Find where the given text appears and provide that cell's center as [x, y] coordinate. 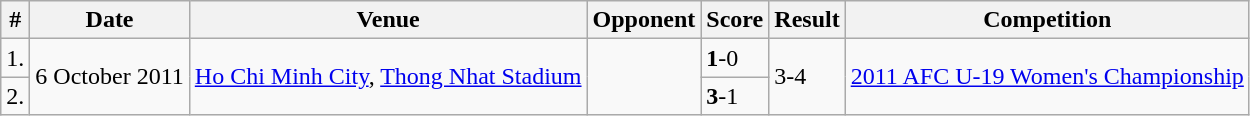
6 October 2011 [110, 77]
Date [110, 20]
Opponent [644, 20]
1. [16, 58]
Score [735, 20]
3-1 [735, 96]
Ho Chi Minh City, Thong Nhat Stadium [388, 77]
Venue [388, 20]
3-4 [807, 77]
2. [16, 96]
1-0 [735, 58]
Competition [1047, 20]
2011 AFC U-19 Women's Championship [1047, 77]
# [16, 20]
Result [807, 20]
